Detect which cell encompasses the target text, then output its [X, Y] center coordinate. 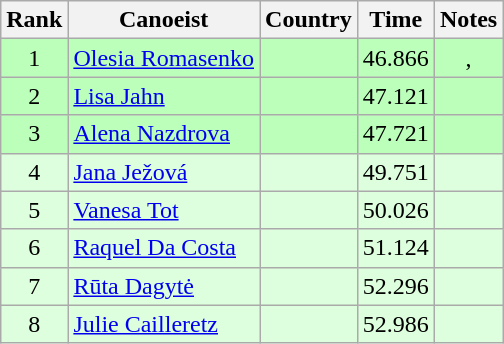
46.866 [396, 58]
Olesia Romasenko [164, 58]
Canoeist [164, 20]
1 [34, 58]
50.026 [396, 210]
8 [34, 324]
Lisa Jahn [164, 96]
Rūta Dagytė [164, 286]
Time [396, 20]
52.986 [396, 324]
Country [309, 20]
47.121 [396, 96]
4 [34, 172]
Jana Ježová [164, 172]
3 [34, 134]
Notes [468, 20]
6 [34, 248]
7 [34, 286]
47.721 [396, 134]
Alena Nazdrova [164, 134]
2 [34, 96]
52.296 [396, 286]
Julie Cailleretz [164, 324]
5 [34, 210]
49.751 [396, 172]
, [468, 58]
Rank [34, 20]
Vanesa Tot [164, 210]
51.124 [396, 248]
Raquel Da Costa [164, 248]
